Provide the (X, Y) coordinate of the cell's center where the given text is located.  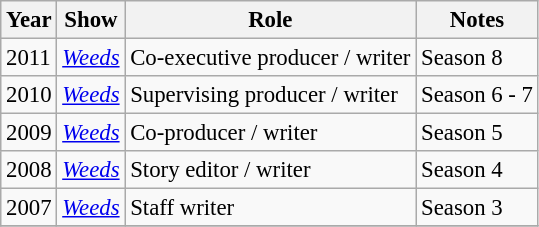
Season 4 (478, 170)
Co-executive producer / writer (270, 58)
Season 5 (478, 133)
2010 (29, 95)
Supervising producer / writer (270, 95)
2009 (29, 133)
2008 (29, 170)
Season 6 - 7 (478, 95)
Staff writer (270, 208)
Year (29, 20)
Show (91, 20)
Story editor / writer (270, 170)
Season 3 (478, 208)
Role (270, 20)
Notes (478, 20)
2007 (29, 208)
Co-producer / writer (270, 133)
Season 8 (478, 58)
2011 (29, 58)
